Locate the cell with the specified text and output its (X, Y) center coordinate. 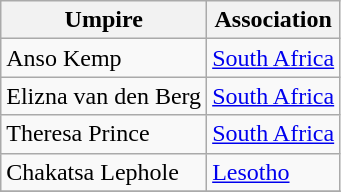
Umpire (104, 20)
Association (274, 20)
Anso Kemp (104, 58)
Lesotho (274, 172)
Chakatsa Lephole (104, 172)
Theresa Prince (104, 134)
Elizna van den Berg (104, 96)
